Provide the (X, Y) coordinate of the cell's center where the given text is located.  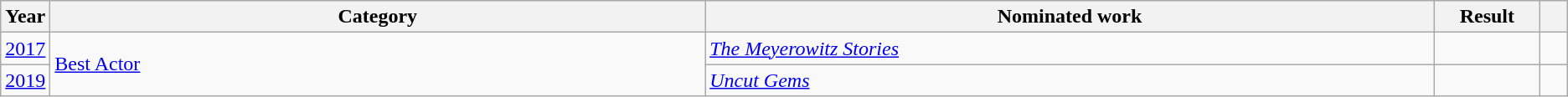
The Meyerowitz Stories (1070, 48)
Uncut Gems (1070, 80)
2017 (25, 48)
Nominated work (1070, 17)
Best Actor (378, 64)
Category (378, 17)
Year (25, 17)
2019 (25, 80)
Result (1487, 17)
